From the cell containing the given text, extract its center point as [x, y] coordinate. 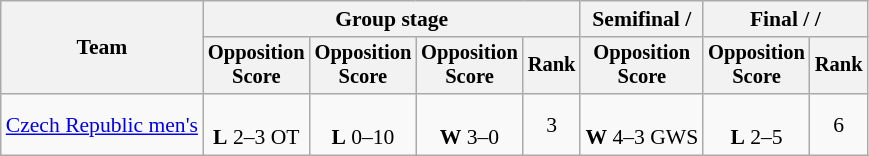
L 2–3 OT [256, 124]
Group stage [392, 19]
6 [839, 124]
Team [102, 48]
W 4–3 GWS [642, 124]
L 0–10 [364, 124]
Semifinal / [642, 19]
W 3–0 [470, 124]
L 2–5 [756, 124]
3 [552, 124]
Final / / [785, 19]
Czech Republic men's [102, 124]
